Return the [x, y] coordinate for the center point of the cell that contains the specified text.  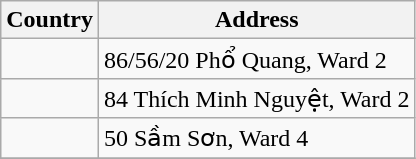
86/56/20 Phổ Quang, Ward 2 [256, 59]
Country [50, 20]
84 Thích Minh Nguyệt, Ward 2 [256, 98]
Address [256, 20]
50 Sầm Sơn, Ward 4 [256, 138]
